Return the [X, Y] coordinate for the center point of the cell that contains the specified text.  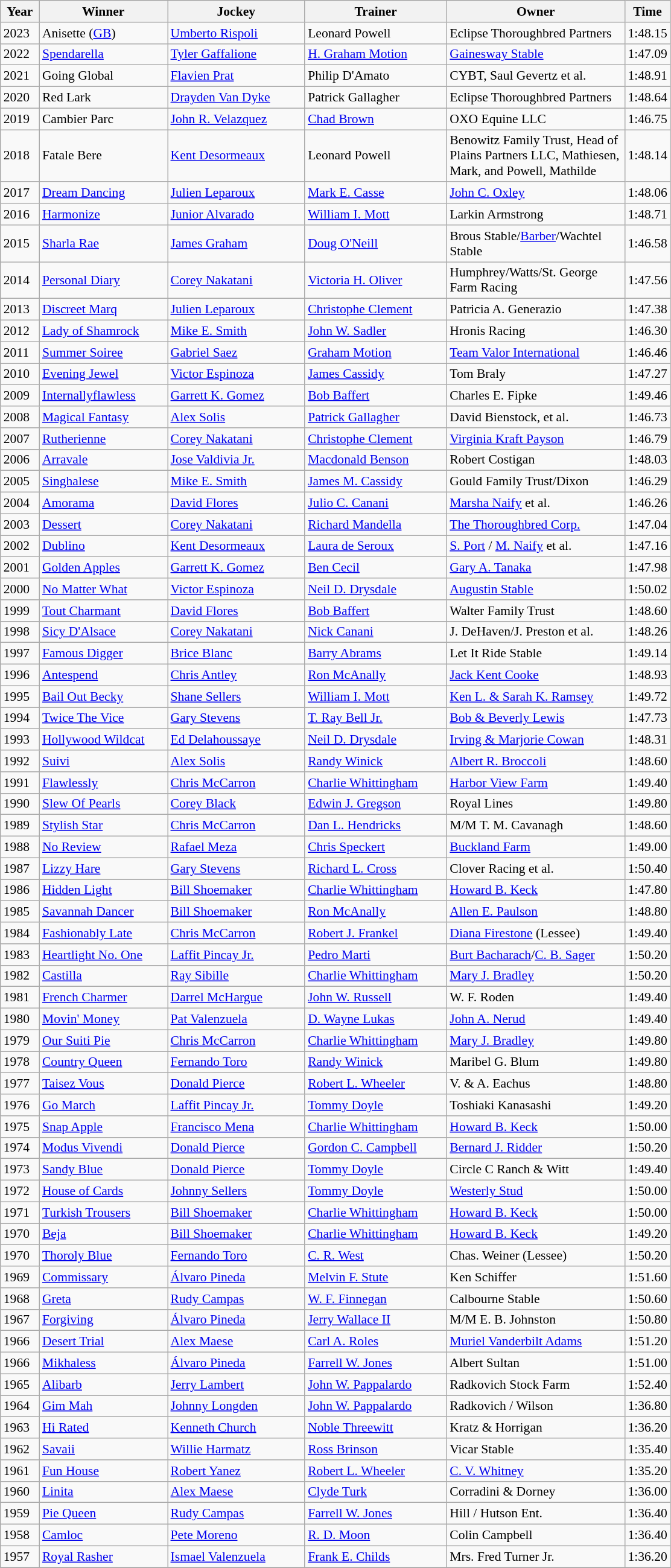
2015 [20, 244]
Greta [104, 1299]
Johnny Longden [237, 1406]
1964 [20, 1406]
Pete Moreno [237, 1535]
Lady of Shamrock [104, 331]
Pedro Marti [375, 955]
1972 [20, 1191]
1971 [20, 1213]
Gim Mah [104, 1406]
Gordon C. Campbell [375, 1148]
Willie Harmatz [237, 1449]
Suivi [104, 761]
1:48.06 [647, 193]
Harbor View Farm [536, 783]
James M. Cassidy [375, 482]
1994 [20, 718]
House of Cards [104, 1191]
Noble Threewitt [375, 1428]
1988 [20, 847]
1990 [20, 804]
S. Port / M. Naify et al. [536, 546]
Gary A. Tanaka [536, 568]
1978 [20, 1062]
1958 [20, 1535]
Richard Mandella [375, 524]
No Matter What [104, 589]
M/M E. B. Johnston [536, 1320]
Walter Family Trust [536, 611]
1959 [20, 1514]
Albert Sultan [536, 1363]
Discreet Marq [104, 310]
Sicy D'Alsace [104, 632]
Singhalese [104, 482]
Francisco Mena [237, 1127]
2022 [20, 54]
1993 [20, 740]
Laura de Seroux [375, 546]
J. DeHaven/J. Preston et al. [536, 632]
1969 [20, 1277]
Pat Valenzuela [237, 1019]
Commissary [104, 1277]
Hidden Light [104, 890]
Magical Fantasy [104, 417]
1:46.46 [647, 352]
Evening Jewel [104, 374]
1996 [20, 675]
Gould Family Trust/Dixon [536, 482]
Muriel Vanderbilt Adams [536, 1342]
Cambier Parc [104, 119]
Toshiaki Kanasashi [536, 1105]
Ross Brinson [375, 1449]
Brous Stable/Barber/Wachtel Stable [536, 244]
Ken L. & Sarah K. Ramsey [536, 696]
Heartlight No. One [104, 955]
The Thoroughbred Corp. [536, 524]
2014 [20, 280]
Irving & Marjorie Cowan [536, 740]
Trainer [375, 11]
Year [20, 11]
H. Graham Motion [375, 54]
Tyler Gaffalione [237, 54]
Sandy Blue [104, 1170]
Colin Campbell [536, 1535]
Drayden Van Dyke [237, 98]
OXO Equine LLC [536, 119]
Winner [104, 11]
Marsha Naify et al. [536, 503]
1975 [20, 1127]
Golden Apples [104, 568]
Beja [104, 1234]
Dream Dancing [104, 193]
Royal Lines [536, 804]
2003 [20, 524]
Fatale Bere [104, 156]
James Graham [237, 244]
Harmonize [104, 214]
1:48.03 [647, 460]
Linita [104, 1492]
Chas. Weiner (Lessee) [536, 1256]
Dan L. Hendricks [375, 826]
Desert Trial [104, 1342]
1:48.64 [647, 98]
Flavien Prat [237, 76]
1:46.75 [647, 119]
French Charmer [104, 998]
C. R. West [375, 1256]
Ed Delahoussaye [237, 740]
1:48.71 [647, 214]
2020 [20, 98]
1957 [20, 1557]
2001 [20, 568]
1:48.15 [647, 33]
D. Wayne Lukas [375, 1019]
Victoria H. Oliver [375, 280]
Castilla [104, 976]
1:49.46 [647, 396]
1991 [20, 783]
Jerry Wallace II [375, 1320]
Ray Sibille [237, 976]
Doug O'Neill [375, 244]
1:35.40 [647, 1449]
Johnny Sellers [237, 1191]
Flawlessly [104, 783]
1:47.27 [647, 374]
Corradini & Dorney [536, 1492]
V. & A. Eachus [536, 1084]
1973 [20, 1170]
Gabriel Saez [237, 352]
Red Lark [104, 98]
C. V. Whitney [536, 1471]
Amorama [104, 503]
2017 [20, 193]
Movin' Money [104, 1019]
Dublino [104, 546]
1998 [20, 632]
1:49.72 [647, 696]
James Cassidy [375, 374]
Mrs. Fred Turner Jr. [536, 1557]
Savannah Dancer [104, 912]
2002 [20, 546]
1:51.20 [647, 1342]
Alibarb [104, 1385]
Hollywood Wildcat [104, 740]
Jockey [237, 11]
Sharla Rae [104, 244]
Patricia A. Generazio [536, 310]
1:47.98 [647, 568]
1965 [20, 1385]
1:46.58 [647, 244]
David Bienstock, et al. [536, 417]
1:50.02 [647, 589]
1995 [20, 696]
Hi Rated [104, 1428]
Junior Alvarado [237, 214]
Carl A. Roles [375, 1342]
Melvin F. Stute [375, 1277]
1:46.79 [647, 439]
Maribel G. Blum [536, 1062]
1977 [20, 1084]
2009 [20, 396]
1:46.29 [647, 482]
Julio C. Canani [375, 503]
1:47.38 [647, 310]
1:46.26 [647, 503]
Jerry Lambert [237, 1385]
Umberto Rispoli [237, 33]
1:36.80 [647, 1406]
Chris Speckert [375, 847]
W. F. Finnegan [375, 1299]
2010 [20, 374]
2023 [20, 33]
Tom Braly [536, 374]
1986 [20, 890]
1963 [20, 1428]
1962 [20, 1449]
Forgiving [104, 1320]
Benowitz Family Trust, Head of Plains Partners LLC, Mathiesen, Mark, and Powell, Mathilde [536, 156]
1999 [20, 611]
Gainesway Stable [536, 54]
1:50.60 [647, 1299]
Rutherienne [104, 439]
1967 [20, 1320]
2004 [20, 503]
Anisette (GB) [104, 33]
Clover Racing et al. [536, 868]
1:47.73 [647, 718]
Jose Valdivia Jr. [237, 460]
2013 [20, 310]
Frank E. Childs [375, 1557]
1:50.80 [647, 1320]
Lizzy Hare [104, 868]
Personal Diary [104, 280]
Augustin Stable [536, 589]
Ismael Valenzuela [237, 1557]
1:49.14 [647, 654]
Savaii [104, 1449]
2018 [20, 156]
Stylish Star [104, 826]
Bail Out Becky [104, 696]
2008 [20, 417]
John R. Velazquez [237, 119]
Corey Black [237, 804]
W. F. Roden [536, 998]
Robert Yanez [237, 1471]
Robert J. Frankel [375, 933]
2000 [20, 589]
1:35.20 [647, 1471]
1982 [20, 976]
Antespend [104, 675]
1:51.60 [647, 1277]
Ken Schiffer [536, 1277]
1:47.09 [647, 54]
1:52.40 [647, 1385]
Macdonald Benson [375, 460]
Modus Vivendi [104, 1148]
Albert R. Broccoli [536, 761]
1981 [20, 998]
1968 [20, 1299]
Pie Queen [104, 1514]
Darrel McHargue [237, 998]
John W. Russell [375, 998]
Barry Abrams [375, 654]
Richard L. Cross [375, 868]
1:48.93 [647, 675]
1:51.00 [647, 1363]
Owner [536, 11]
Dessert [104, 524]
Slew Of Pearls [104, 804]
1:48.14 [647, 156]
Virginia Kraft Payson [536, 439]
2005 [20, 482]
Kenneth Church [237, 1428]
1:46.73 [647, 417]
1980 [20, 1019]
1:50.40 [647, 868]
Allen E. Paulson [536, 912]
Jack Kent Cooke [536, 675]
Nick Canani [375, 632]
Brice Blanc [237, 654]
1974 [20, 1148]
1:47.04 [647, 524]
Edwin J. Gregson [375, 804]
Go March [104, 1105]
Hill / Hutson Ent. [536, 1514]
2019 [20, 119]
2012 [20, 331]
2016 [20, 214]
M/M T. M. Cavanagh [536, 826]
Mark E. Casse [375, 193]
Kratz & Horrigan [536, 1428]
Time [647, 11]
Internallyflawless [104, 396]
Clyde Turk [375, 1492]
1961 [20, 1471]
1:48.91 [647, 76]
Hronis Racing [536, 331]
2006 [20, 460]
Spendarella [104, 54]
1976 [20, 1105]
1:47.16 [647, 546]
No Review [104, 847]
1:48.26 [647, 632]
1:46.30 [647, 331]
Turkish Trousers [104, 1213]
Country Queen [104, 1062]
Charles E. Fipke [536, 396]
Radkovich / Wilson [536, 1406]
Mikhaless [104, 1363]
Philip D'Amato [375, 76]
Burt Bacharach/C. B. Sager [536, 955]
1985 [20, 912]
John C. Oxley [536, 193]
Shane Sellers [237, 696]
T. Ray Bell Jr. [375, 718]
1960 [20, 1492]
2011 [20, 352]
Robert Costigan [536, 460]
1989 [20, 826]
1:47.56 [647, 280]
Our Suiti Pie [104, 1041]
CYBT, Saul Gevertz et al. [536, 76]
Chris Antley [237, 675]
John A. Nerud [536, 1019]
1992 [20, 761]
Twice The Vice [104, 718]
1:47.80 [647, 890]
1:36.00 [647, 1492]
1:49.00 [647, 847]
Royal Rasher [104, 1557]
R. D. Moon [375, 1535]
Rafael Meza [237, 847]
2021 [20, 76]
Summer Soiree [104, 352]
Westerly Stud [536, 1191]
Fashionably Late [104, 933]
Radkovich Stock Farm [536, 1385]
Bernard J. Ridder [536, 1148]
Circle C Ranch & Witt [536, 1170]
Bob & Beverly Lewis [536, 718]
Going Global [104, 76]
2007 [20, 439]
Larkin Armstrong [536, 214]
Famous Digger [104, 654]
Ben Cecil [375, 568]
1979 [20, 1041]
Fun House [104, 1471]
Snap Apple [104, 1127]
Calbourne Stable [536, 1299]
1:48.31 [647, 740]
Chad Brown [375, 119]
Diana Firestone (Lessee) [536, 933]
John W. Sadler [375, 331]
Buckland Farm [536, 847]
1984 [20, 933]
1997 [20, 654]
Let It Ride Stable [536, 654]
Thoroly Blue [104, 1256]
1983 [20, 955]
Humphrey/Watts/St. George Farm Racing [536, 280]
1987 [20, 868]
Arravale [104, 460]
Camloc [104, 1535]
Vicar Stable [536, 1449]
Tout Charmant [104, 611]
Team Valor International [536, 352]
Graham Motion [375, 352]
Taisez Vous [104, 1084]
